Determine the (X, Y) coordinate at the center of the cell enclosing the given text.  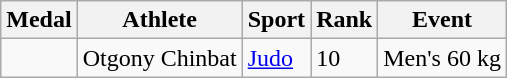
Otgony Chinbat (160, 58)
Judo (276, 58)
Sport (276, 20)
Medal (39, 20)
Rank (344, 20)
Event (442, 20)
Athlete (160, 20)
Men's 60 kg (442, 58)
10 (344, 58)
